Extract the [X, Y] coordinate from the center of the cell holding the provided text.  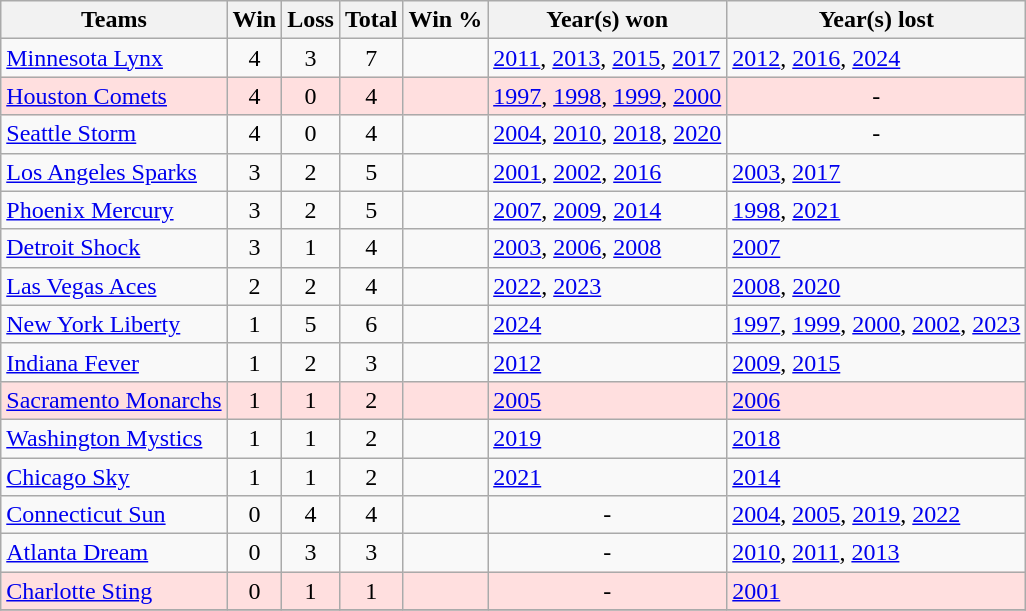
Sacramento Monarchs [114, 400]
2010, 2011, 2013 [876, 553]
7 [371, 58]
Detroit Shock [114, 248]
Connecticut Sun [114, 515]
2008, 2020 [876, 286]
Win % [446, 20]
Chicago Sky [114, 477]
2009, 2015 [876, 362]
1997, 1998, 1999, 2000 [608, 96]
2007, 2009, 2014 [608, 210]
Washington Mystics [114, 438]
2022, 2023 [608, 286]
2001 [876, 591]
2005 [608, 400]
2004, 2005, 2019, 2022 [876, 515]
2018 [876, 438]
Las Vegas Aces [114, 286]
2001, 2002, 2016 [608, 172]
Phoenix Mercury [114, 210]
Teams [114, 20]
Loss [311, 20]
2011, 2013, 2015, 2017 [608, 58]
Los Angeles Sparks [114, 172]
Win [254, 20]
1998, 2021 [876, 210]
Charlotte Sting [114, 591]
Houston Comets [114, 96]
2006 [876, 400]
2014 [876, 477]
Year(s) won [608, 20]
Seattle Storm [114, 134]
2007 [876, 248]
2021 [608, 477]
Indiana Fever [114, 362]
2024 [608, 324]
Minnesota Lynx [114, 58]
Total [371, 20]
New York Liberty [114, 324]
2012 [608, 362]
Year(s) lost [876, 20]
2019 [608, 438]
Atlanta Dream [114, 553]
2003, 2006, 2008 [608, 248]
6 [371, 324]
1997, 1999, 2000, 2002, 2023 [876, 324]
2003, 2017 [876, 172]
2004, 2010, 2018, 2020 [608, 134]
2012, 2016, 2024 [876, 58]
